Pinpoint the cell where the given text exists, returning its [X, Y] midpoint coordinate. 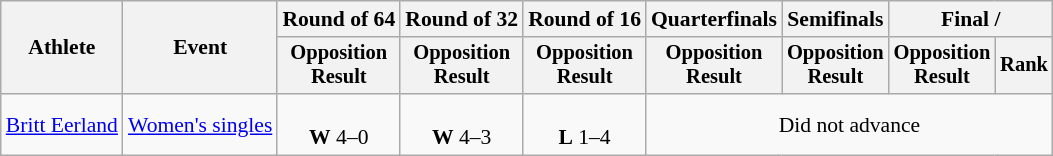
Round of 64 [338, 19]
Final / [971, 19]
W 4–0 [338, 124]
Round of 16 [584, 19]
L 1–4 [584, 124]
Athlete [62, 48]
Britt Eerland [62, 124]
Round of 32 [462, 19]
Rank [1024, 66]
W 4–3 [462, 124]
Quarterfinals [714, 19]
Did not advance [850, 124]
Women's singles [200, 124]
Semifinals [836, 19]
Event [200, 48]
